Return [X, Y] of the center of cell containing provided text 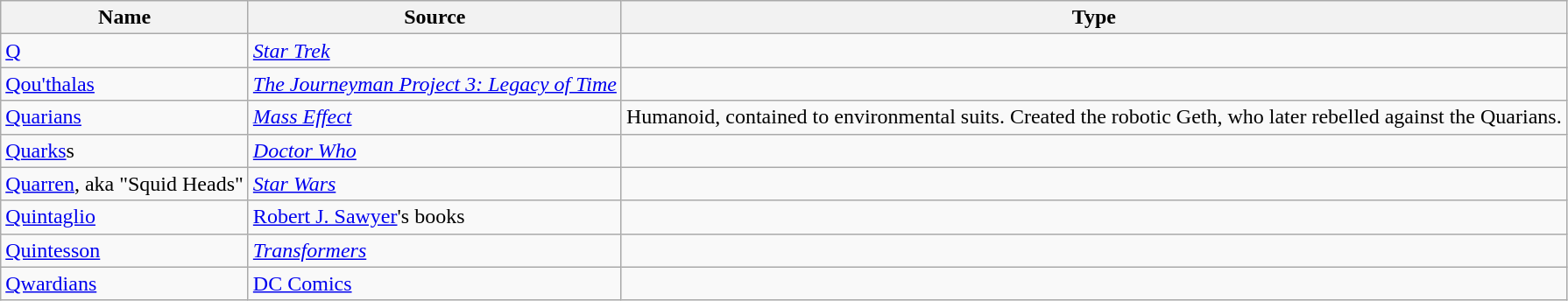
Star Wars [434, 184]
Type [1093, 17]
Quintesson [124, 250]
Q [124, 51]
Quarkss [124, 150]
Humanoid, contained to environmental suits. Created the robotic Geth, who later rebelled against the Quarians. [1093, 117]
Quarians [124, 117]
Robert J. Sawyer's books [434, 217]
Qwardians [124, 283]
Quintaglio [124, 217]
Name [124, 17]
Qou'thalas [124, 84]
Quarren, aka "Squid Heads" [124, 184]
DC Comics [434, 283]
Doctor Who [434, 150]
Mass Effect [434, 117]
The Journeyman Project 3: Legacy of Time [434, 84]
Transformers [434, 250]
Star Trek [434, 51]
Source [434, 17]
